Detect which cell encompasses the target text, then output its (X, Y) center coordinate. 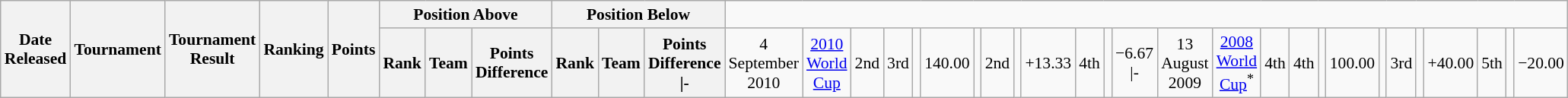
2010 World Cup (827, 63)
5th (1492, 63)
+40.00 (1450, 63)
+13.33 (1048, 63)
4 September 2010 (764, 63)
−20.00 (1541, 63)
140.00 (946, 63)
DateReleased (36, 49)
TournamentResult (212, 49)
2008 World Cup* (1237, 63)
Position Below (638, 14)
−6.67|- (1134, 63)
PointsDifference|- (685, 63)
Tournament (117, 49)
13 August 2009 (1185, 63)
100.00 (1353, 63)
PointsDifference (512, 63)
Points (354, 49)
Ranking (294, 49)
Position Above (466, 14)
